Scan for the cell matching the given text and deliver its [x, y] coordinate at center. 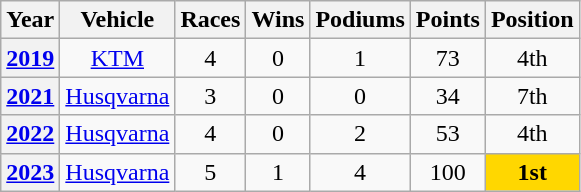
2021 [30, 96]
1st [532, 172]
2 [360, 134]
Wins [278, 20]
Podiums [360, 20]
Points [448, 20]
2022 [30, 134]
2023 [30, 172]
7th [532, 96]
Position [532, 20]
2019 [30, 58]
KTM [118, 58]
5 [210, 172]
Races [210, 20]
73 [448, 58]
53 [448, 134]
Year [30, 20]
34 [448, 96]
100 [448, 172]
Vehicle [118, 20]
3 [210, 96]
